Find where the given text appears and provide that cell's center as [x, y] coordinate. 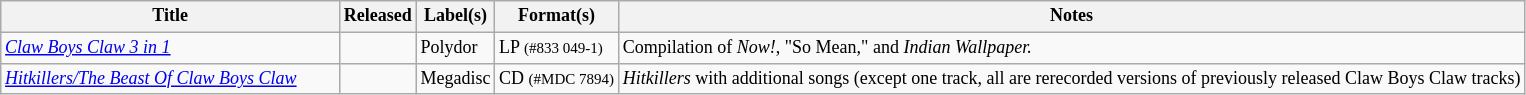
LP (#833 049-1) [557, 48]
Released [378, 16]
Claw Boys Claw 3 in 1 [170, 48]
Format(s) [557, 16]
Notes [1071, 16]
Polydor [456, 48]
Title [170, 16]
Megadisc [456, 78]
Hitkillers/The Beast Of Claw Boys Claw [170, 78]
Label(s) [456, 16]
CD (#MDC 7894) [557, 78]
Hitkillers with additional songs (except one track, all are rerecorded versions of previously released Claw Boys Claw tracks) [1071, 78]
Compilation of Now!, "So Mean," and Indian Wallpaper. [1071, 48]
